From the cell containing the given text, extract its center point as [x, y] coordinate. 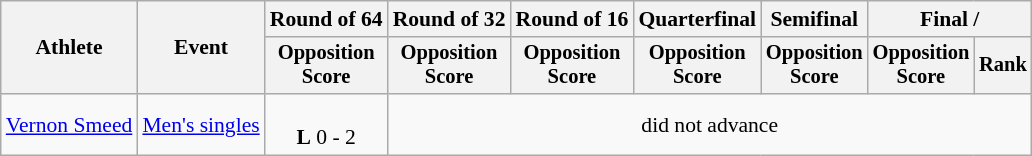
Athlete [70, 48]
L 0 - 2 [326, 124]
Rank [1003, 66]
Event [200, 48]
Quarterfinal [697, 19]
Round of 64 [326, 19]
did not advance [710, 124]
Vernon Smeed [70, 124]
Semifinal [814, 19]
Round of 32 [450, 19]
Round of 16 [572, 19]
Final / [950, 19]
Men's singles [200, 124]
